Scan for the cell matching the given text and deliver its (X, Y) coordinate at center. 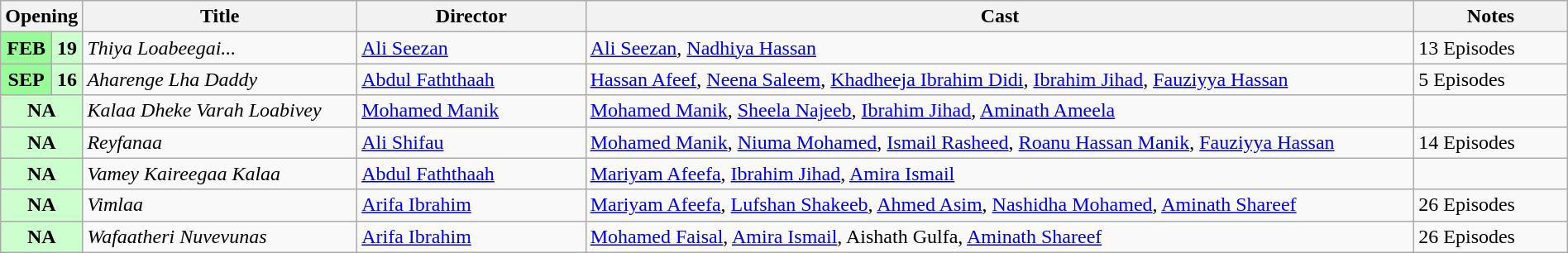
Vimlaa (220, 205)
Kalaa Dheke Varah Loabivey (220, 111)
Notes (1490, 17)
Thiya Loabeegai... (220, 48)
Title (220, 17)
Aharenge Lha Daddy (220, 79)
Ali Seezan (471, 48)
Vamey Kaireegaa Kalaa (220, 174)
FEB (26, 48)
Ali Seezan, Nadhiya Hassan (1000, 48)
16 (66, 79)
Mohamed Manik, Sheela Najeeb, Ibrahim Jihad, Aminath Ameela (1000, 111)
Wafaatheri Nuvevunas (220, 236)
13 Episodes (1490, 48)
Mohamed Faisal, Amira Ismail, Aishath Gulfa, Aminath Shareef (1000, 236)
Director (471, 17)
Mohamed Manik (471, 111)
SEP (26, 79)
Cast (1000, 17)
Opening (41, 17)
Mariyam Afeefa, Lufshan Shakeeb, Ahmed Asim, Nashidha Mohamed, Aminath Shareef (1000, 205)
14 Episodes (1490, 142)
Mariyam Afeefa, Ibrahim Jihad, Amira Ismail (1000, 174)
Hassan Afeef, Neena Saleem, Khadheeja Ibrahim Didi, Ibrahim Jihad, Fauziyya Hassan (1000, 79)
Reyfanaa (220, 142)
Ali Shifau (471, 142)
5 Episodes (1490, 79)
Mohamed Manik, Niuma Mohamed, Ismail Rasheed, Roanu Hassan Manik, Fauziyya Hassan (1000, 142)
19 (66, 48)
